Return the (x, y) coordinate for the center point of the cell that contains the specified text.  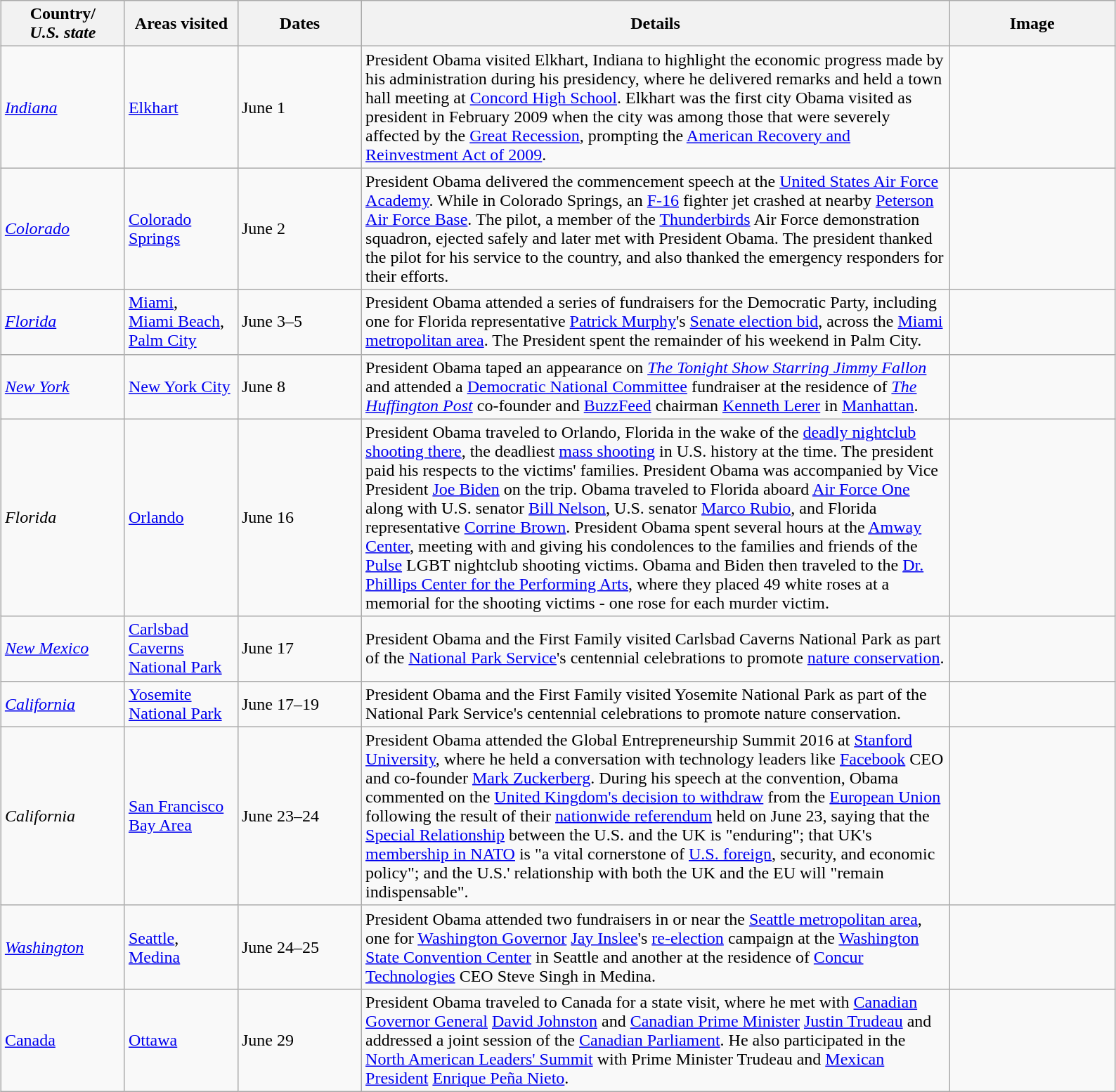
June 3–5 (299, 322)
Colorado Springs (181, 229)
New York City (181, 386)
June 17 (299, 649)
Yosemite National Park (181, 704)
Indiana (63, 107)
San Francisco Bay Area (181, 816)
June 24–25 (299, 947)
June 23–24 (299, 816)
June 29 (299, 1040)
June 16 (299, 517)
Seattle,Medina (181, 947)
June 1 (299, 107)
Colorado (63, 229)
Carlsbad Caverns National Park (181, 649)
June 8 (299, 386)
Country/U.S. state (63, 24)
Miami,Miami Beach,Palm City (181, 322)
Areas visited (181, 24)
Dates (299, 24)
New York (63, 386)
Washington (63, 947)
Ottawa (181, 1040)
Details (656, 24)
Elkhart (181, 107)
Canada (63, 1040)
June 2 (299, 229)
Orlando (181, 517)
Image (1032, 24)
June 17–19 (299, 704)
New Mexico (63, 649)
